Return (X, Y) of the center of cell containing provided text 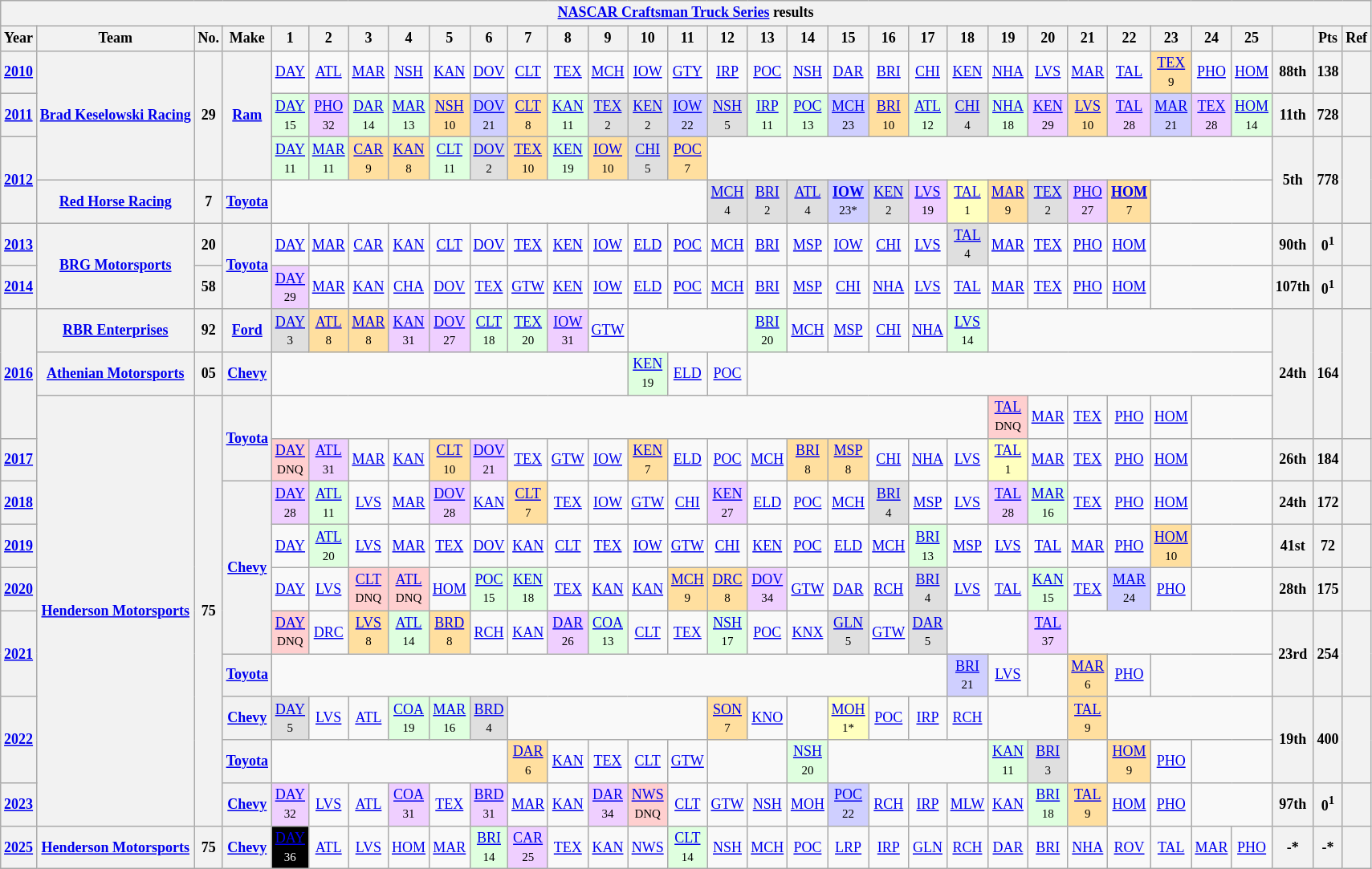
CLT10 (450, 460)
DAY15 (290, 116)
ATL20 (328, 546)
05 (209, 374)
Red Horse Racing (116, 201)
Make (247, 39)
KNX (808, 632)
LVS10 (1088, 116)
164 (1328, 374)
2021 (19, 653)
No. (209, 39)
HOM14 (1252, 116)
13 (767, 39)
CHI5 (648, 158)
12 (727, 39)
41st (1293, 546)
2013 (19, 245)
Team (116, 39)
1 (290, 39)
TAL37 (1048, 632)
MAR13 (409, 116)
TEX9 (1170, 72)
22 (1130, 39)
NSH10 (450, 116)
MOH1* (848, 718)
2017 (19, 460)
9 (608, 39)
KNO (767, 718)
4 (409, 39)
2011 (19, 116)
5 (450, 39)
CHI4 (967, 116)
TAL4 (967, 245)
CAR9 (368, 158)
BRI21 (967, 675)
Brad Keselowski Racing (116, 116)
DOV28 (450, 503)
NWSDNQ (648, 805)
BRI3 (1048, 761)
DAY29 (290, 287)
POC22 (848, 805)
DAR5 (928, 632)
COA13 (608, 632)
NASCAR Craftsman Truck Series results (686, 13)
10 (648, 39)
BRI14 (489, 847)
HOM10 (1170, 546)
PHO32 (328, 116)
KEN18 (528, 589)
ATL4 (808, 201)
BRD4 (489, 718)
IOW22 (687, 116)
TEX10 (528, 158)
58 (209, 287)
CLT14 (687, 847)
IOW23* (848, 201)
97th (1293, 805)
DAR34 (608, 805)
ROV (1130, 847)
2 (328, 39)
400 (1328, 740)
2025 (19, 847)
2022 (19, 740)
CHA (409, 287)
15 (848, 39)
DAR6 (528, 761)
BRG Motorsports (116, 266)
GTY (687, 72)
172 (1328, 503)
IRP11 (767, 116)
2023 (19, 805)
Pts (1328, 39)
CLTDNQ (368, 589)
29 (209, 116)
8 (568, 39)
25 (1252, 39)
LRP (848, 847)
ATLDNQ (409, 589)
CLT11 (450, 158)
TEX20 (528, 331)
175 (1328, 589)
ATL12 (928, 116)
DAY32 (290, 805)
ATL14 (409, 632)
DRC8 (727, 589)
19th (1293, 740)
KEN29 (1048, 116)
138 (1328, 72)
Ford (247, 331)
POC15 (489, 589)
CLT18 (489, 331)
CAR (368, 245)
MAR6 (1088, 675)
BRI8 (808, 460)
DAY11 (290, 158)
MAR24 (1130, 589)
LVS8 (368, 632)
NHA18 (1008, 116)
SON7 (727, 718)
16 (889, 39)
DAR26 (568, 632)
MCH9 (687, 589)
TEX28 (1211, 116)
NWS (648, 847)
MSP8 (848, 460)
KEN27 (727, 503)
MAR11 (328, 158)
17 (928, 39)
MCH4 (727, 201)
NSH17 (727, 632)
KAN31 (409, 331)
MLW (967, 805)
ATL11 (328, 503)
DAY3 (290, 331)
IOW10 (608, 158)
BRI18 (1048, 805)
PHO27 (1088, 201)
RBR Enterprises (116, 331)
CLT8 (528, 116)
DAY5 (290, 718)
11 (687, 39)
254 (1328, 653)
2016 (19, 374)
2010 (19, 72)
BRD8 (450, 632)
107th (1293, 287)
11th (1293, 116)
DAR14 (368, 116)
POC13 (808, 116)
2020 (19, 589)
26th (1293, 460)
Ref (1357, 39)
2018 (19, 503)
NSH5 (727, 116)
HOM7 (1130, 201)
14 (808, 39)
18 (967, 39)
POC7 (687, 158)
90th (1293, 245)
23 (1170, 39)
COA31 (409, 805)
2012 (19, 180)
GLN5 (848, 632)
2019 (19, 546)
LVS19 (928, 201)
24 (1211, 39)
21 (1088, 39)
DOV27 (450, 331)
CAR25 (528, 847)
KAN15 (1048, 589)
MAR9 (1008, 201)
HOM9 (1130, 761)
CLT7 (528, 503)
MOH (808, 805)
5th (1293, 180)
DRC (328, 632)
DAY36 (290, 847)
Athenian Motorsports (116, 374)
KAN8 (409, 158)
GLN (928, 847)
DAY28 (290, 503)
TALDNQ (1008, 416)
IOW31 (568, 331)
Ram (247, 116)
6 (489, 39)
MAR8 (368, 331)
23rd (1293, 653)
28th (1293, 589)
19 (1008, 39)
KEN7 (648, 460)
3 (368, 39)
92 (209, 331)
72 (1328, 546)
DOV2 (489, 158)
728 (1328, 116)
BRD31 (489, 805)
88th (1293, 72)
LVS14 (967, 331)
BRI20 (767, 331)
ATL31 (328, 460)
2014 (19, 287)
778 (1328, 180)
BRI10 (889, 116)
BRI2 (767, 201)
COA19 (409, 718)
NSH20 (808, 761)
MCH23 (848, 116)
184 (1328, 460)
Year (19, 39)
BRI13 (928, 546)
ATL8 (328, 331)
DOV34 (767, 589)
MAR21 (1170, 116)
